Identify which cell holds the provided text, then report its [X, Y] central coordinate. 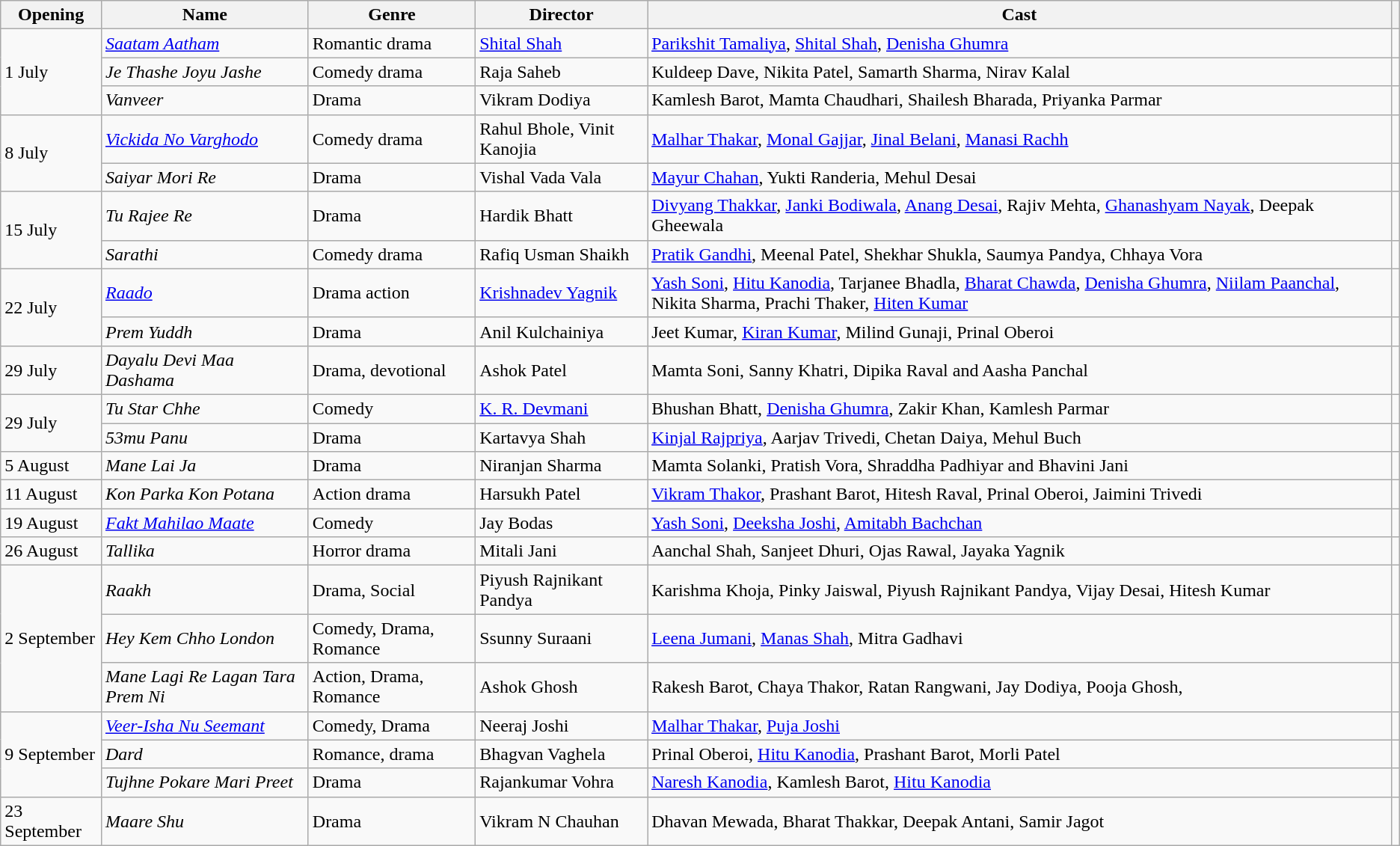
Dard [205, 754]
Aanchal Shah, Sanjeet Dhuri, Ojas Rawal, Jayaka Yagnik [1020, 551]
8 July [51, 153]
Saiyar Mori Re [205, 177]
Mamta Solanki, Pratish Vora, Shraddha Padhiyar and Bhavini Jani [1020, 466]
Name [205, 15]
Tallika [205, 551]
23 September [51, 821]
Rahul Bhole, Vinit Kanojia [562, 139]
Sarathi [205, 254]
Naresh Kanodia, Kamlesh Barot, Hitu Kanodia [1020, 782]
Ssunny Suraani [562, 639]
Mayur Chahan, Yukti Randeria, Mehul Desai [1020, 177]
Kartavya Shah [562, 438]
Mitali Jani [562, 551]
Dhavan Mewada, Bharat Thakkar, Deepak Antani, Samir Jagot [1020, 821]
53mu Panu [205, 438]
Shital Shah [562, 43]
Prinal Oberoi, Hitu Kanodia, Prashant Barot, Morli Patel [1020, 754]
26 August [51, 551]
Prem Yuddh [205, 331]
Hardik Bhatt [562, 215]
Kon Parka Kon Potana [205, 494]
Horror drama [392, 551]
Rajankumar Vohra [562, 782]
15 July [51, 230]
Hey Kem Chho London [205, 639]
Neeraj Joshi [562, 726]
Cast [1020, 15]
Romantic drama [392, 43]
Mane Lai Ja [205, 466]
Karishma Khoja, Pinky Jaiswal, Piyush Rajnikant Pandya, Vijay Desai, Hitesh Kumar [1020, 589]
Je Thashe Joyu Jashe [205, 72]
Piyush Rajnikant Pandya [562, 589]
1 July [51, 72]
Tu Star Chhe [205, 408]
Raja Saheb [562, 72]
Dayalu Devi Maa Dashama [205, 370]
Parikshit Tamaliya, Shital Shah, Denisha Ghumra [1020, 43]
Malhar Thakar, Monal Gajjar, Jinal Belani, Manasi Rachh [1020, 139]
Vishal Vada Vala [562, 177]
Fakt Mahilao Maate [205, 523]
Pratik Gandhi, Meenal Patel, Shekhar Shukla, Saumya Pandya, Chhaya Vora [1020, 254]
Yash Soni, Hitu Kanodia, Tarjanee Bhadla, Bharat Chawda, Denisha Ghumra, Niilam Paanchal, Nikita Sharma, Prachi Thaker, Hiten Kumar [1020, 293]
Raado [205, 293]
Malhar Thakar, Puja Joshi [1020, 726]
Divyang Thakkar, Janki Bodiwala, Anang Desai, Rajiv Mehta, Ghanashyam Nayak, Deepak Gheewala [1020, 215]
Rakesh Barot, Chaya Thakor, Ratan Rangwani, Jay Dodiya, Pooja Ghosh, [1020, 687]
Action, Drama, Romance [392, 687]
Comedy, Drama, Romance [392, 639]
Saatam Aatham [205, 43]
Drama action [392, 293]
Raakh [205, 589]
Harsukh Patel [562, 494]
22 July [51, 307]
Mane Lagi Re Lagan Tara Prem Ni [205, 687]
K. R. Devmani [562, 408]
Leena Jumani, Manas Shah, Mitra Gadhavi [1020, 639]
Vikram Thakor, Prashant Barot, Hitesh Raval, Prinal Oberoi, Jaimini Trivedi [1020, 494]
Anil Kulchainiya [562, 331]
19 August [51, 523]
2 September [51, 639]
Bhushan Bhatt, Denisha Ghumra, Zakir Khan, Kamlesh Parmar [1020, 408]
Kamlesh Barot, Mamta Chaudhari, Shailesh Bharada, Priyanka Parmar [1020, 100]
Bhagvan Vaghela [562, 754]
Kuldeep Dave, Nikita Patel, Samarth Sharma, Nirav Kalal [1020, 72]
Veer-Isha Nu Seemant [205, 726]
Maare Shu [205, 821]
Genre [392, 15]
Jeet Kumar, Kiran Kumar, Milind Gunaji, Prinal Oberoi [1020, 331]
Tu Rajee Re [205, 215]
Jay Bodas [562, 523]
Director [562, 15]
Yash Soni, Deeksha Joshi, Amitabh Bachchan [1020, 523]
Tujhne Pokare Mari Preet [205, 782]
Drama, Social [392, 589]
Action drama [392, 494]
Vanveer [205, 100]
Vickida No Varghodo [205, 139]
Mamta Soni, Sanny Khatri, Dipika Raval and Aasha Panchal [1020, 370]
Niranjan Sharma [562, 466]
Opening [51, 15]
Kinjal Rajpriya, Aarjav Trivedi, Chetan Daiya, Mehul Buch [1020, 438]
Vikram Dodiya [562, 100]
11 August [51, 494]
Ashok Ghosh [562, 687]
5 August [51, 466]
Rafiq Usman Shaikh [562, 254]
Romance, drama [392, 754]
Ashok Patel [562, 370]
Vikram N Chauhan [562, 821]
9 September [51, 754]
Krishnadev Yagnik [562, 293]
Comedy, Drama [392, 726]
Drama, devotional [392, 370]
